Extract the (x, y) coordinate from the center of the cell holding the provided text.  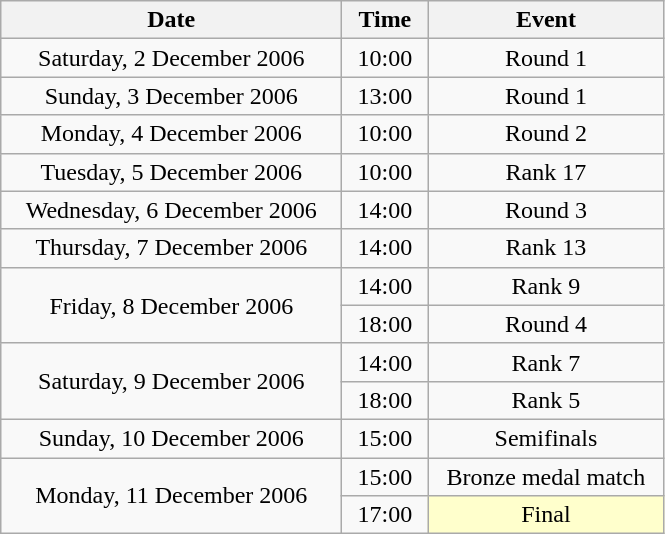
17:00 (385, 515)
Sunday, 10 December 2006 (172, 438)
Semifinals (546, 438)
Monday, 11 December 2006 (172, 496)
Date (172, 20)
Event (546, 20)
Round 4 (546, 324)
Thursday, 7 December 2006 (172, 248)
Rank 9 (546, 286)
Rank 13 (546, 248)
13:00 (385, 96)
Monday, 4 December 2006 (172, 134)
Round 2 (546, 134)
Final (546, 515)
Rank 17 (546, 172)
Time (385, 20)
Tuesday, 5 December 2006 (172, 172)
Round 3 (546, 210)
Sunday, 3 December 2006 (172, 96)
Friday, 8 December 2006 (172, 305)
Rank 7 (546, 362)
Bronze medal match (546, 477)
Wednesday, 6 December 2006 (172, 210)
Rank 5 (546, 400)
Saturday, 9 December 2006 (172, 381)
Saturday, 2 December 2006 (172, 58)
